Detect which cell encompasses the target text, then output its (X, Y) center coordinate. 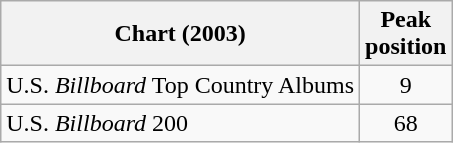
9 (406, 85)
68 (406, 123)
U.S. Billboard Top Country Albums (180, 85)
Peakposition (406, 34)
Chart (2003) (180, 34)
U.S. Billboard 200 (180, 123)
